Scan for the cell matching the given text and deliver its [X, Y] coordinate at center. 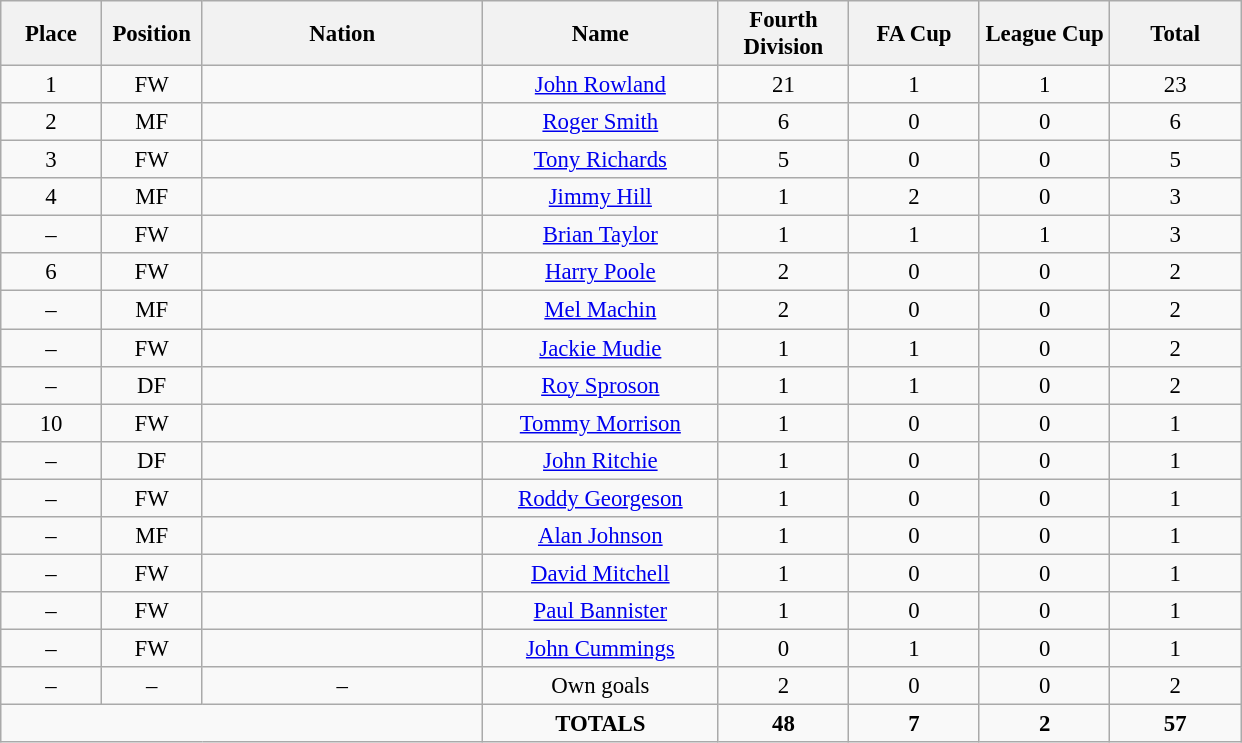
Roy Sproson [601, 385]
League Cup [1044, 34]
Tony Richards [601, 160]
7 [914, 724]
John Ritchie [601, 460]
Nation [342, 34]
Roger Smith [601, 122]
Roddy Georgeson [601, 498]
23 [1176, 85]
FA Cup [914, 34]
Name [601, 34]
Tommy Morrison [601, 423]
Mel Machin [601, 310]
Harry Poole [601, 273]
Position [152, 34]
Total [1176, 34]
48 [784, 724]
John Rowland [601, 85]
57 [1176, 724]
Own goals [601, 686]
21 [784, 85]
TOTALS [601, 724]
Alan Johnson [601, 536]
Fourth Division [784, 34]
4 [52, 197]
John Cummings [601, 648]
Paul Bannister [601, 611]
Jimmy Hill [601, 197]
Place [52, 34]
David Mitchell [601, 573]
Jackie Mudie [601, 348]
10 [52, 423]
Brian Taylor [601, 235]
